Return (x, y) of the center of cell containing provided text 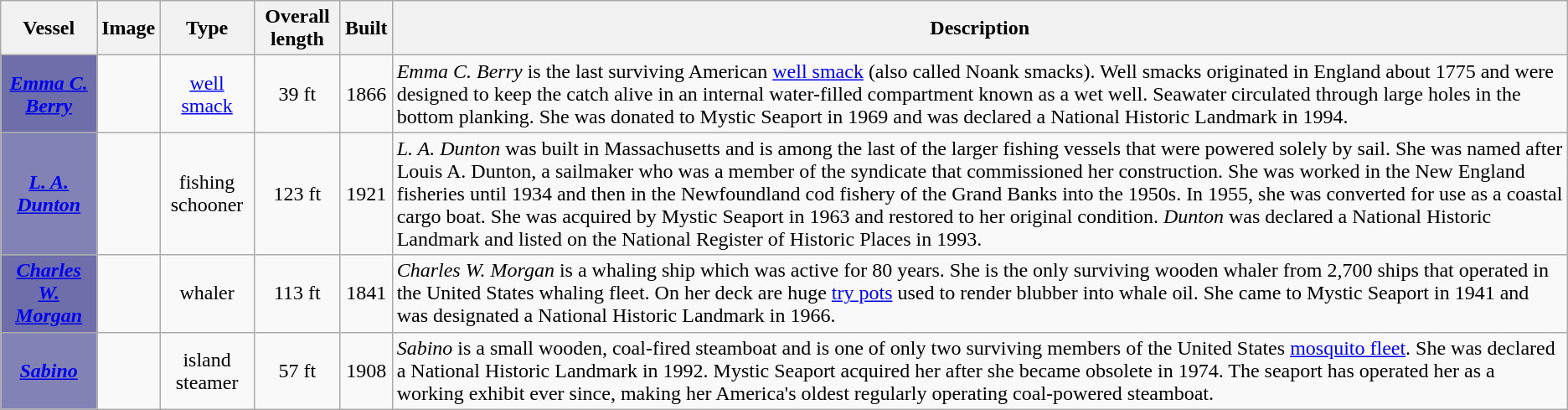
113 ft (297, 293)
1908 (366, 371)
Charles W. Morgan (49, 293)
123 ft (297, 194)
39 ft (297, 94)
well smack (208, 94)
Emma C. Berry (49, 94)
1921 (366, 194)
L. A. Dunton (49, 194)
island steamer (208, 371)
fishing schooner (208, 194)
57 ft (297, 371)
Vessel (49, 29)
Built (366, 29)
1866 (366, 94)
Type (208, 29)
Sabino (49, 371)
Overall length (297, 29)
Description (980, 29)
whaler (208, 293)
Image (129, 29)
1841 (366, 293)
